Detect which cell encompasses the target text, then output its [X, Y] center coordinate. 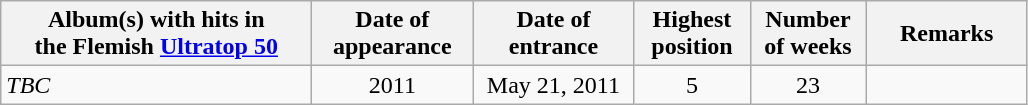
TBC [156, 85]
Date ofappearance [392, 34]
23 [808, 85]
Numberof weeks [808, 34]
5 [692, 85]
2011 [392, 85]
Highestposition [692, 34]
May 21, 2011 [554, 85]
Date ofentrance [554, 34]
Remarks [946, 34]
Album(s) with hits in the Flemish Ultratop 50 [156, 34]
